Determine the (X, Y) coordinate at the center of the cell enclosing the given text.  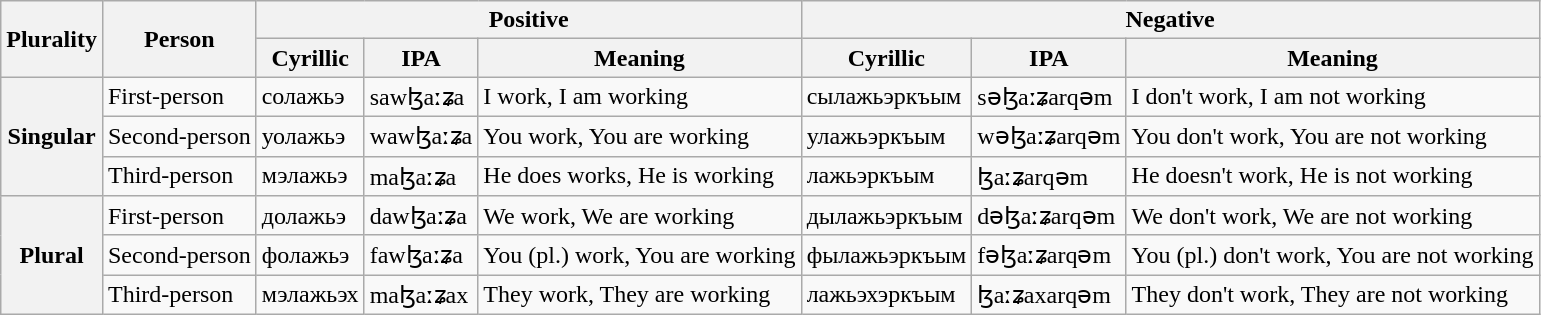
fəɮaːʑarqəm (1049, 255)
dəɮaːʑarqəm (1049, 216)
Person (179, 39)
ɮaːʑaxarqəm (1049, 295)
дылажьэркъым (886, 216)
I don't work, I am not working (1332, 97)
Negative (1170, 20)
улажьэркъым (886, 136)
фылажьэркъым (886, 255)
maɮaːʑa (421, 176)
ɮaːʑarqəm (1049, 176)
You (pl.) don't work, You are not working (1332, 255)
долажьэ (310, 216)
Singular (52, 136)
wawɮaːʑa (421, 136)
sawɮaːʑa (421, 97)
You (pl.) work, You are working (640, 255)
They work, They are working (640, 295)
maɮaːʑax (421, 295)
лажьэхэркъым (886, 295)
He does works, He is working (640, 176)
мэлажьэ (310, 176)
They don't work, They are not working (1332, 295)
səɮaːʑarqəm (1049, 97)
мэлажьэх (310, 295)
fawɮaːʑa (421, 255)
Plurality (52, 39)
dawɮaːʑa (421, 216)
I work, I am working (640, 97)
We work, We are working (640, 216)
wəɮaːʑarqəm (1049, 136)
You work, You are working (640, 136)
сылажьэркъым (886, 97)
уолажьэ (310, 136)
Plural (52, 256)
You don't work, You are not working (1332, 136)
фолажьэ (310, 255)
солажьэ (310, 97)
лажьэркъым (886, 176)
He doesn't work, He is not working (1332, 176)
We don't work, We are not working (1332, 216)
Positive (528, 20)
